Output the [x, y] coordinate of the center of the cell containing the given text.  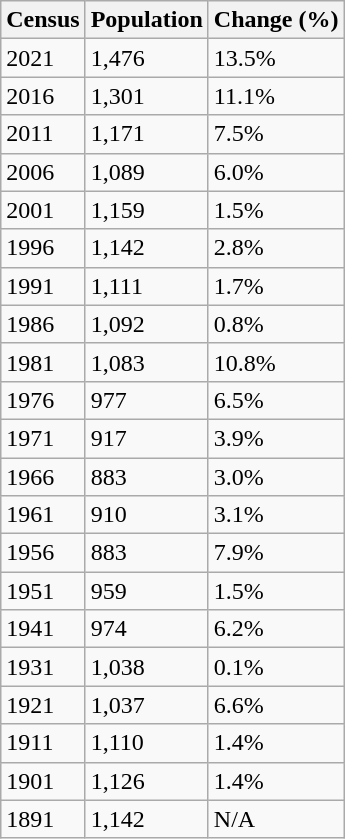
1921 [43, 705]
1,038 [146, 667]
1971 [43, 438]
1976 [43, 400]
974 [146, 629]
2011 [43, 134]
1,126 [146, 781]
1,110 [146, 743]
6.2% [276, 629]
1,083 [146, 362]
1956 [43, 553]
1996 [43, 248]
1961 [43, 515]
1,037 [146, 705]
3.9% [276, 438]
0.1% [276, 667]
7.9% [276, 553]
3.1% [276, 515]
910 [146, 515]
1911 [43, 743]
0.8% [276, 324]
977 [146, 400]
2001 [43, 210]
13.5% [276, 58]
1941 [43, 629]
1.7% [276, 286]
2021 [43, 58]
6.0% [276, 172]
1991 [43, 286]
1,476 [146, 58]
1,301 [146, 96]
Population [146, 20]
2006 [43, 172]
959 [146, 591]
1891 [43, 819]
6.6% [276, 705]
1986 [43, 324]
Change (%) [276, 20]
1,111 [146, 286]
2016 [43, 96]
1966 [43, 477]
1931 [43, 667]
1,092 [146, 324]
1,089 [146, 172]
2.8% [276, 248]
Census [43, 20]
11.1% [276, 96]
6.5% [276, 400]
1951 [43, 591]
1,171 [146, 134]
7.5% [276, 134]
N/A [276, 819]
1981 [43, 362]
3.0% [276, 477]
1901 [43, 781]
10.8% [276, 362]
1,159 [146, 210]
917 [146, 438]
